Extract the [X, Y] coordinate from the center of the cell holding the provided text.  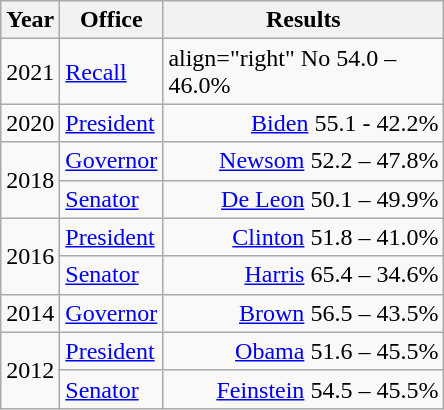
2020 [30, 123]
Brown 56.5 – 43.5% [304, 313]
Newsom 52.2 – 47.8% [304, 161]
De Leon 50.1 – 49.9% [304, 199]
2014 [30, 313]
Feinstein 54.5 – 45.5% [304, 389]
Clinton 51.8 – 41.0% [304, 237]
Biden 55.1 - 42.2% [304, 123]
2012 [30, 370]
Year [30, 20]
Harris 65.4 – 34.6% [304, 275]
2018 [30, 180]
Recall [112, 72]
Results [304, 20]
Obama 51.6 – 45.5% [304, 351]
Office [112, 20]
align="right" No 54.0 – 46.0% [304, 72]
2021 [30, 72]
2016 [30, 256]
